Search for the cell housing the specified text and yield its (X, Y) center coordinate. 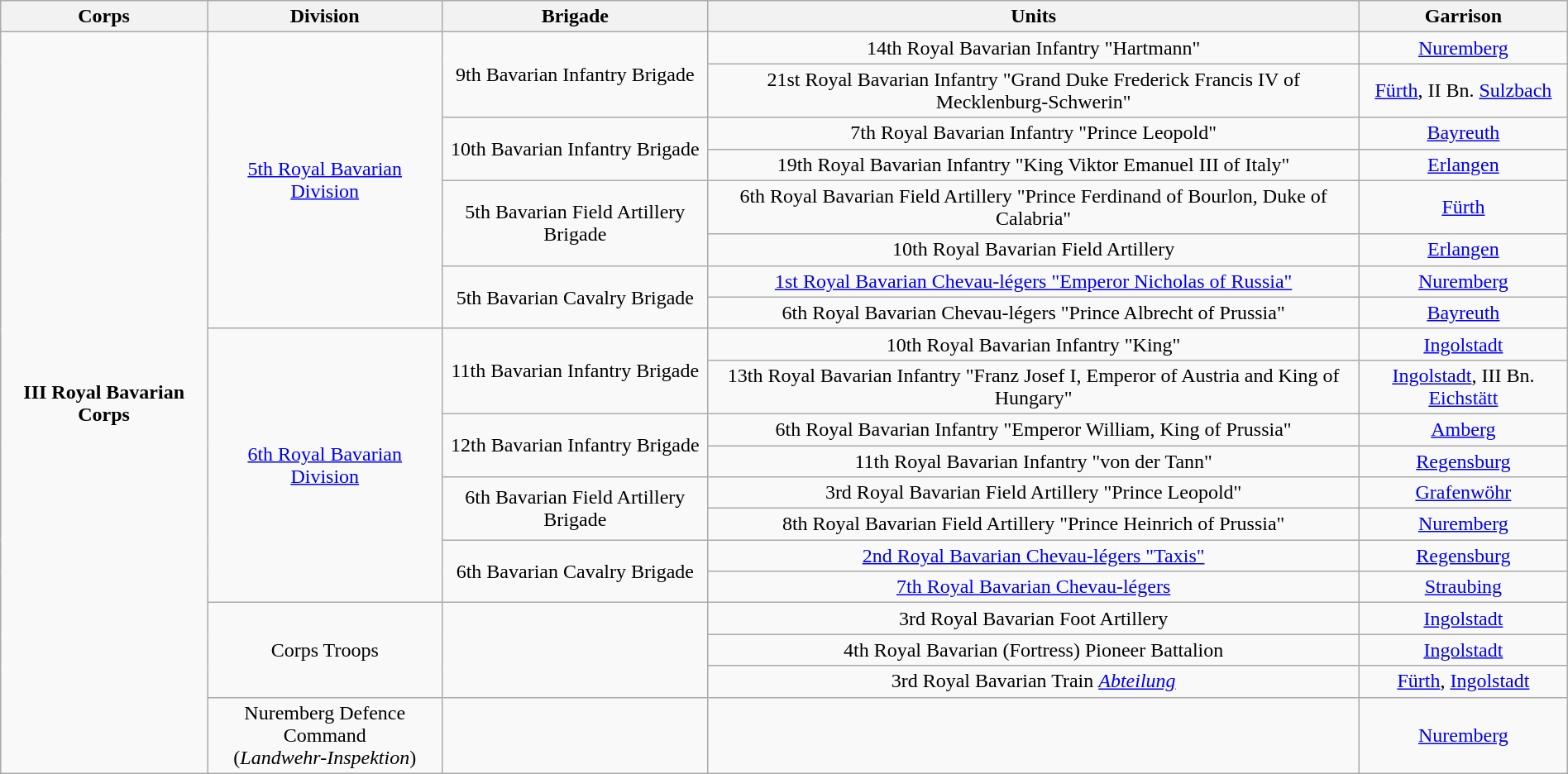
Brigade (576, 17)
19th Royal Bavarian Infantry "King Viktor Emanuel III of Italy" (1034, 165)
Fürth, II Bn. Sulzbach (1464, 91)
14th Royal Bavarian Infantry "Hartmann" (1034, 48)
5th Bavarian Field Artillery Brigade (576, 223)
4th Royal Bavarian (Fortress) Pioneer Battalion (1034, 650)
Fürth (1464, 207)
11th Royal Bavarian Infantry "von der Tann" (1034, 461)
6th Royal Bavarian Field Artillery "Prince Ferdinand of Bourlon, Duke of Calabria" (1034, 207)
3rd Royal Bavarian Train Abteilung (1034, 681)
Fürth, Ingolstadt (1464, 681)
9th Bavarian Infantry Brigade (576, 74)
1st Royal Bavarian Chevau-légers "Emperor Nicholas of Russia" (1034, 281)
Units (1034, 17)
6th Bavarian Field Artillery Brigade (576, 509)
10th Bavarian Infantry Brigade (576, 149)
6th Royal Bavarian Infantry "Emperor William, King of Prussia" (1034, 429)
III Royal Bavarian Corps (104, 403)
Nuremberg Defence Command(Landwehr-Inspektion) (325, 735)
10th Royal Bavarian Infantry "King" (1034, 344)
Grafenwöhr (1464, 493)
6th Royal Bavarian Division (325, 466)
Amberg (1464, 429)
10th Royal Bavarian Field Artillery (1034, 250)
Corps Troops (325, 650)
3rd Royal Bavarian Foot Artillery (1034, 619)
6th Royal Bavarian Chevau-légers "Prince Albrecht of Prussia" (1034, 313)
Ingolstadt, III Bn. Eichstätt (1464, 387)
Corps (104, 17)
Division (325, 17)
12th Bavarian Infantry Brigade (576, 445)
8th Royal Bavarian Field Artillery "Prince Heinrich of Prussia" (1034, 524)
3rd Royal Bavarian Field Artillery "Prince Leopold" (1034, 493)
5th Royal Bavarian Division (325, 180)
7th Royal Bavarian Chevau-légers (1034, 587)
21st Royal Bavarian Infantry "Grand Duke Frederick Francis IV of Mecklenburg-Schwerin" (1034, 91)
6th Bavarian Cavalry Brigade (576, 571)
11th Bavarian Infantry Brigade (576, 370)
Garrison (1464, 17)
13th Royal Bavarian Infantry "Franz Josef I, Emperor of Austria and King of Hungary" (1034, 387)
2nd Royal Bavarian Chevau-légers "Taxis" (1034, 556)
5th Bavarian Cavalry Brigade (576, 297)
7th Royal Bavarian Infantry "Prince Leopold" (1034, 133)
Straubing (1464, 587)
